Find where the given text appears and provide that cell's center as [X, Y] coordinate. 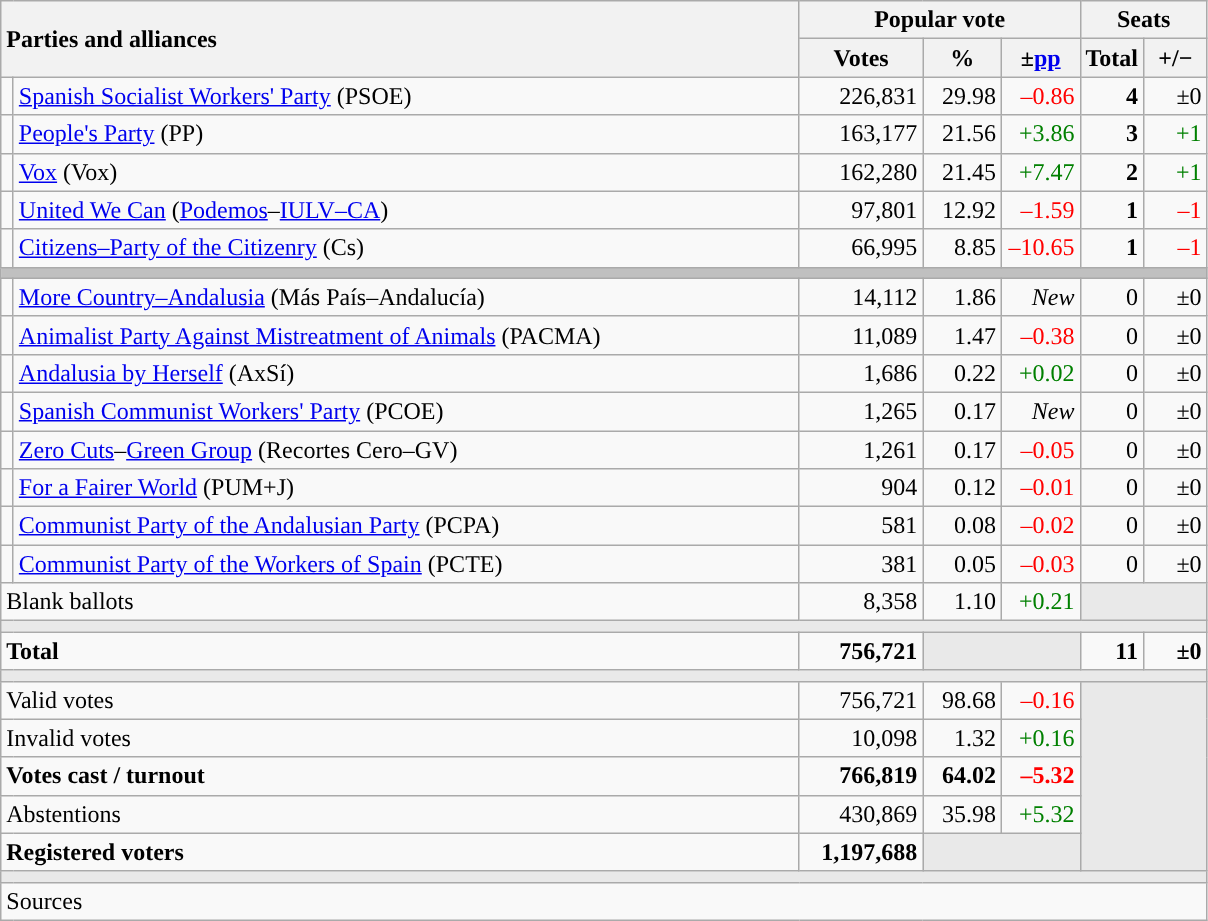
For a Fairer World (PUM+J) [406, 488]
1.32 [962, 738]
904 [861, 488]
–5.32 [1040, 776]
0.05 [962, 564]
0.22 [962, 373]
21.45 [962, 172]
Seats [1144, 20]
–0.03 [1040, 564]
Popular vote [940, 20]
Valid votes [400, 700]
1.86 [962, 297]
21.56 [962, 134]
–0.86 [1040, 96]
Spanish Communist Workers' Party (PCOE) [406, 411]
Blank ballots [400, 602]
1.10 [962, 602]
64.02 [962, 776]
+3.86 [1040, 134]
Registered voters [400, 852]
+0.02 [1040, 373]
+0.16 [1040, 738]
8,358 [861, 602]
8.85 [962, 248]
3 [1112, 134]
–10.65 [1040, 248]
Communist Party of the Andalusian Party (PCPA) [406, 526]
Votes [861, 58]
Invalid votes [400, 738]
Andalusia by Herself (AxSí) [406, 373]
Animalist Party Against Mistreatment of Animals (PACMA) [406, 335]
–1.59 [1040, 210]
+7.47 [1040, 172]
Zero Cuts–Green Group (Recortes Cero–GV) [406, 449]
430,869 [861, 814]
Abstentions [400, 814]
162,280 [861, 172]
11 [1112, 651]
Parties and alliances [400, 39]
1,261 [861, 449]
1.47 [962, 335]
97,801 [861, 210]
163,177 [861, 134]
–0.05 [1040, 449]
Spanish Socialist Workers' Party (PSOE) [406, 96]
People's Party (PP) [406, 134]
Vox (Vox) [406, 172]
0.12 [962, 488]
66,995 [861, 248]
–0.16 [1040, 700]
United We Can (Podemos–IULV–CA) [406, 210]
Citizens–Party of the Citizenry (Cs) [406, 248]
More Country–Andalusia (Más País–Andalucía) [406, 297]
581 [861, 526]
766,819 [861, 776]
12.92 [962, 210]
1,197,688 [861, 852]
+0.21 [1040, 602]
4 [1112, 96]
–0.02 [1040, 526]
–0.38 [1040, 335]
1,686 [861, 373]
±pp [1040, 58]
+/− [1176, 58]
381 [861, 564]
10,098 [861, 738]
0.08 [962, 526]
Sources [604, 901]
Votes cast / turnout [400, 776]
2 [1112, 172]
+5.32 [1040, 814]
11,089 [861, 335]
Communist Party of the Workers of Spain (PCTE) [406, 564]
35.98 [962, 814]
29.98 [962, 96]
–0.01 [1040, 488]
% [962, 58]
98.68 [962, 700]
14,112 [861, 297]
226,831 [861, 96]
1,265 [861, 411]
